Find where the given text appears and provide that cell's center as [X, Y] coordinate. 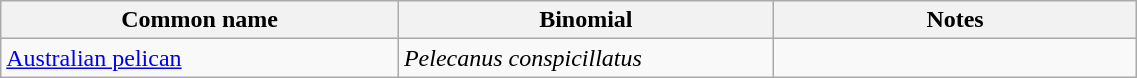
Pelecanus conspicillatus [586, 58]
Notes [955, 20]
Common name [200, 20]
Australian pelican [200, 58]
Binomial [586, 20]
